Locate the cell with the specified text and output its [X, Y] center coordinate. 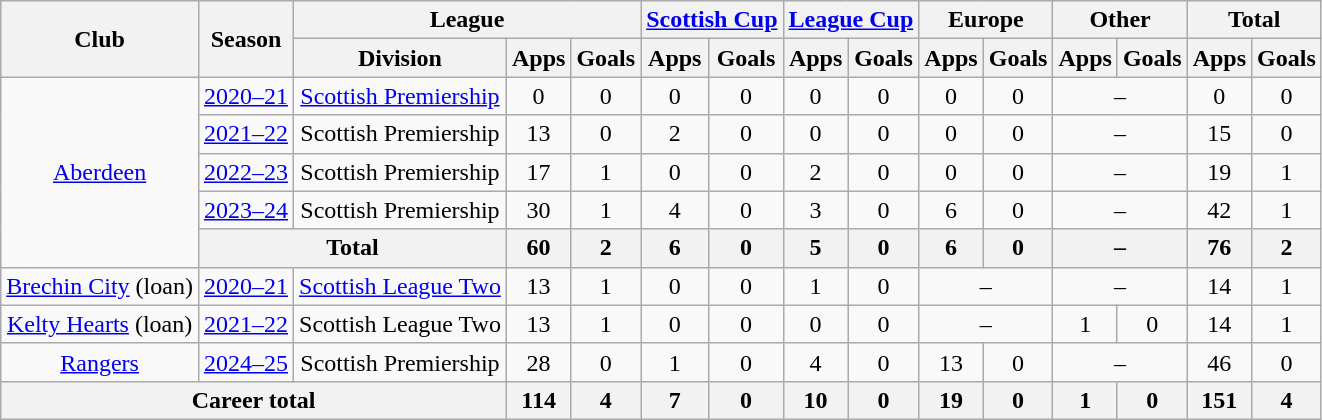
Division [400, 58]
League Cup [851, 20]
17 [538, 172]
Season [246, 39]
Aberdeen [100, 172]
5 [816, 248]
Career total [254, 400]
30 [538, 210]
2024–25 [246, 362]
Scottish Cup [712, 20]
Rangers [100, 362]
46 [1219, 362]
Europe [986, 20]
15 [1219, 134]
League [468, 20]
3 [816, 210]
Other [1120, 20]
Brechin City (loan) [100, 286]
10 [816, 400]
28 [538, 362]
Kelty Hearts (loan) [100, 324]
2023–24 [246, 210]
151 [1219, 400]
76 [1219, 248]
60 [538, 248]
2022–23 [246, 172]
7 [675, 400]
Club [100, 39]
42 [1219, 210]
114 [538, 400]
